For the text-containing cell, return its midpoint in [x, y] coordinate format. 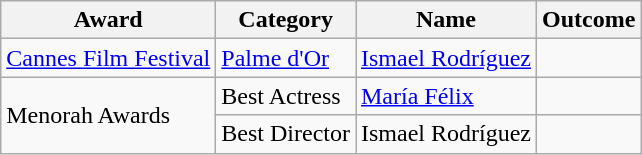
Menorah Awards [108, 115]
María Félix [446, 96]
Category [286, 20]
Outcome [589, 20]
Cannes Film Festival [108, 58]
Palme d'Or [286, 58]
Award [108, 20]
Best Actress [286, 96]
Best Director [286, 134]
Name [446, 20]
